Return the (X, Y) coordinate for the center point of the cell that contains the specified text.  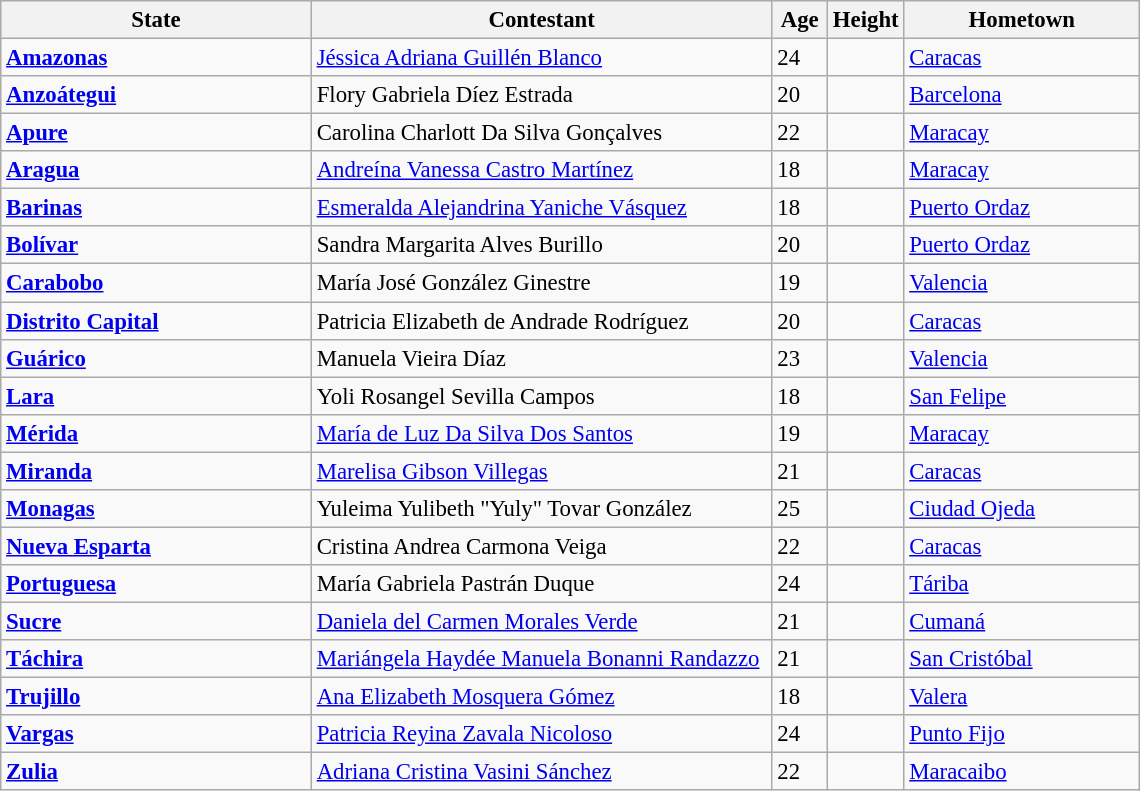
23 (800, 358)
Cristina Andrea Carmona Veiga (542, 546)
Contestant (542, 20)
Vargas (156, 734)
Táriba (1022, 584)
Sucre (156, 621)
Esmeralda Alejandrina Yaniche Vásquez (542, 208)
Trujillo (156, 697)
María José González Ginestre (542, 283)
Ciudad Ojeda (1022, 509)
Cumaná (1022, 621)
Carabobo (156, 283)
Carolina Charlott Da Silva Gonçalves (542, 133)
Mariángela Haydée Manuela Bonanni Randazzo (542, 659)
Mérida (156, 433)
Flory Gabriela Díez Estrada (542, 95)
Nueva Esparta (156, 546)
Manuela Vieira Díaz (542, 358)
Monagas (156, 509)
Distrito Capital (156, 321)
Height (866, 20)
Patricia Reyina Zavala Nicoloso (542, 734)
Maracaibo (1022, 772)
Sandra Margarita Alves Burillo (542, 245)
Ana Elizabeth Mosquera Gómez (542, 697)
Anzoátegui (156, 95)
María de Luz Da Silva Dos Santos (542, 433)
Amazonas (156, 58)
Táchira (156, 659)
Daniela del Carmen Morales Verde (542, 621)
Punto Fijo (1022, 734)
San Felipe (1022, 396)
San Cristóbal (1022, 659)
Jéssica Adriana Guillén Blanco (542, 58)
State (156, 20)
Miranda (156, 471)
Patricia Elizabeth de Andrade Rodríguez (542, 321)
Apure (156, 133)
25 (800, 509)
Yoli Rosangel Sevilla Campos (542, 396)
Barcelona (1022, 95)
Portuguesa (156, 584)
Zulia (156, 772)
Bolívar (156, 245)
Hometown (1022, 20)
María Gabriela Pastrán Duque (542, 584)
Age (800, 20)
Marelisa Gibson Villegas (542, 471)
Aragua (156, 170)
Valera (1022, 697)
Guárico (156, 358)
Andreína Vanessa Castro Martínez (542, 170)
Adriana Cristina Vasini Sánchez (542, 772)
Lara (156, 396)
Barinas (156, 208)
Yuleima Yulibeth "Yuly" Tovar González (542, 509)
